Pinpoint the cell where the given text exists, returning its (X, Y) midpoint coordinate. 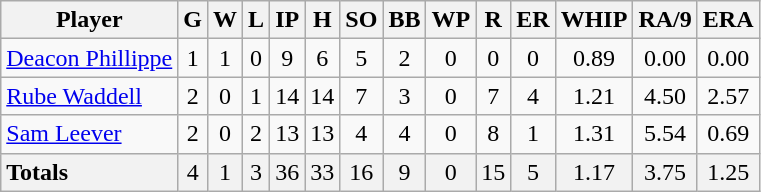
R (494, 20)
1.17 (594, 172)
W (226, 20)
2.57 (728, 96)
H (322, 20)
16 (362, 172)
RA/9 (665, 20)
Player (90, 20)
IP (288, 20)
33 (322, 172)
ERA (728, 20)
SO (362, 20)
3.75 (665, 172)
Sam Leever (90, 134)
6 (322, 58)
1.25 (728, 172)
0.69 (728, 134)
0.89 (594, 58)
5.54 (665, 134)
Totals (90, 172)
1.21 (594, 96)
4.50 (665, 96)
L (256, 20)
1.31 (594, 134)
WHIP (594, 20)
G (193, 20)
8 (494, 134)
Deacon Phillippe (90, 58)
BB (404, 20)
36 (288, 172)
15 (494, 172)
Rube Waddell (90, 96)
WP (451, 20)
ER (533, 20)
